Search for the cell housing the specified text and yield its [X, Y] center coordinate. 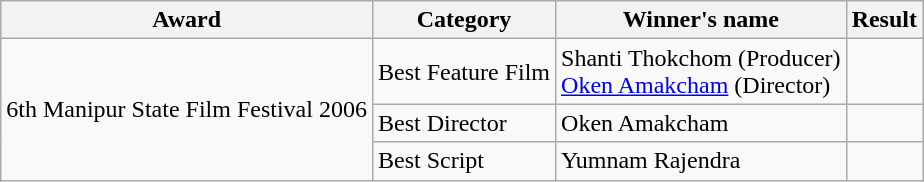
Yumnam Rajendra [702, 161]
Shanti Thokchom (Producer)Oken Amakcham (Director) [702, 72]
Result [884, 20]
Oken Amakcham [702, 123]
Award [187, 20]
Best Director [464, 123]
Winner's name [702, 20]
6th Manipur State Film Festival 2006 [187, 110]
Best Feature Film [464, 72]
Best Script [464, 161]
Category [464, 20]
